Output the (X, Y) coordinate of the center of the cell containing the given text.  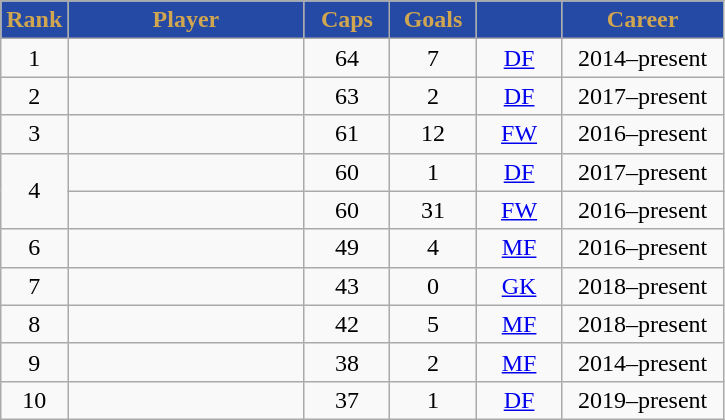
3 (34, 134)
43 (347, 286)
6 (34, 248)
12 (433, 134)
38 (347, 362)
Goals (433, 20)
42 (347, 324)
31 (433, 210)
9 (34, 362)
8 (34, 324)
64 (347, 58)
2019–present (642, 400)
0 (433, 286)
61 (347, 134)
Career (642, 20)
Rank (34, 20)
63 (347, 96)
Player (186, 20)
GK (519, 286)
Caps (347, 20)
10 (34, 400)
49 (347, 248)
5 (433, 324)
37 (347, 400)
